Capture the cell that displays the provided text and extract its [x, y] central coordinate. 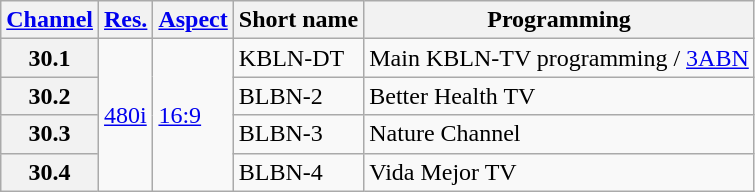
Vida Mejor TV [560, 172]
Short name [298, 20]
30.1 [50, 58]
BLBN-4 [298, 172]
Better Health TV [560, 96]
Res. [126, 20]
30.2 [50, 96]
Main KBLN-TV programming / 3ABN [560, 58]
BLBN-2 [298, 96]
Nature Channel [560, 134]
BLBN-3 [298, 134]
30.4 [50, 172]
Channel [50, 20]
KBLN-DT [298, 58]
30.3 [50, 134]
Aspect [193, 20]
16:9 [193, 115]
Programming [560, 20]
480i [126, 115]
